Detect which cell encompasses the target text, then output its [x, y] center coordinate. 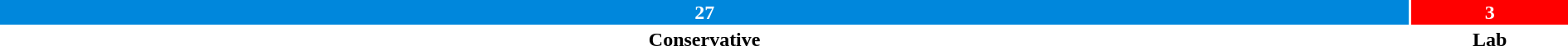
3 [1490, 12]
27 [704, 12]
